Find where the given text appears and provide that cell's center as (x, y) coordinate. 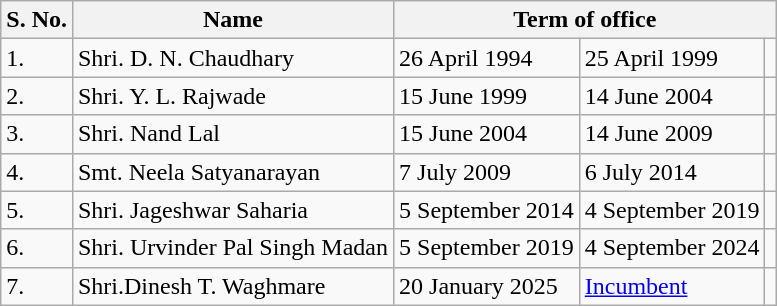
3. (37, 134)
2. (37, 96)
Shri. Y. L. Rajwade (232, 96)
14 June 2004 (672, 96)
Name (232, 20)
26 April 1994 (487, 58)
7. (37, 286)
Term of office (585, 20)
Shri. Nand Lal (232, 134)
S. No. (37, 20)
14 June 2009 (672, 134)
4 September 2019 (672, 210)
Smt. Neela Satyanarayan (232, 172)
4 September 2024 (672, 248)
15 June 2004 (487, 134)
Shri. D. N. Chaudhary (232, 58)
6. (37, 248)
15 June 1999 (487, 96)
Shri. Jageshwar Saharia (232, 210)
20 January 2025 (487, 286)
5 September 2014 (487, 210)
6 July 2014 (672, 172)
Shri.Dinesh T. Waghmare (232, 286)
5. (37, 210)
Incumbent (672, 286)
5 September 2019 (487, 248)
25 April 1999 (672, 58)
1. (37, 58)
4. (37, 172)
7 July 2009 (487, 172)
Shri. Urvinder Pal Singh Madan (232, 248)
